Capture the cell that displays the provided text and extract its (X, Y) central coordinate. 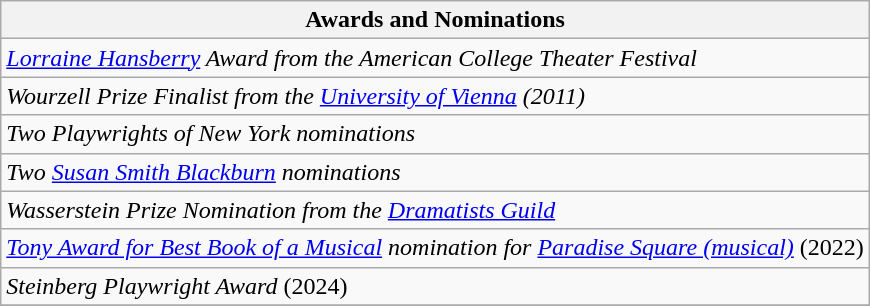
Two Playwrights of New York nominations (436, 134)
Tony Award for Best Book of a Musical nomination for Paradise Square (musical) (2022) (436, 248)
Wourzell Prize Finalist from the University of Vienna (2011) (436, 96)
Steinberg Playwright Award (2024) (436, 286)
Awards and Nominations (436, 20)
Two Susan Smith Blackburn nominations (436, 172)
Lorraine Hansberry Award from the American College Theater Festival (436, 58)
Wasserstein Prize Nomination from the Dramatists Guild (436, 210)
